Detect which cell encompasses the target text, then output its [X, Y] center coordinate. 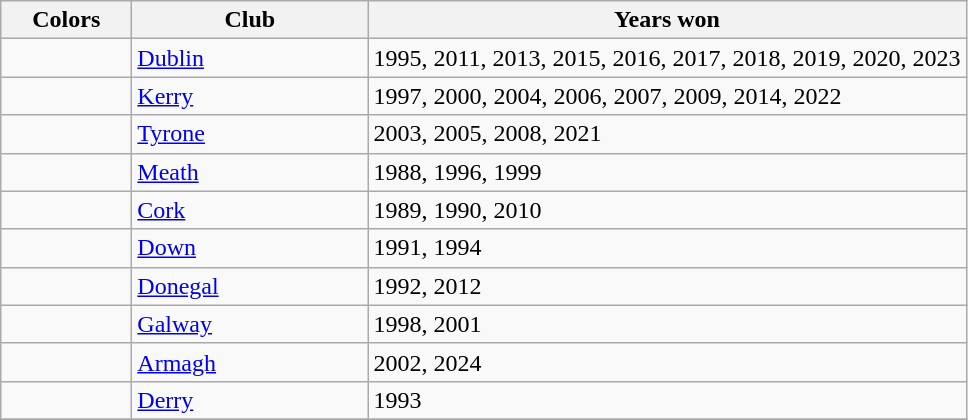
Tyrone [250, 134]
Down [250, 248]
2003, 2005, 2008, 2021 [667, 134]
1998, 2001 [667, 324]
Kerry [250, 96]
Years won [667, 20]
Galway [250, 324]
1995, 2011, 2013, 2015, 2016, 2017, 2018, 2019, 2020, 2023 [667, 58]
Donegal [250, 286]
1997, 2000, 2004, 2006, 2007, 2009, 2014, 2022 [667, 96]
Dublin [250, 58]
1992, 2012 [667, 286]
1993 [667, 400]
Meath [250, 172]
Colors [66, 20]
2002, 2024 [667, 362]
1989, 1990, 2010 [667, 210]
Club [250, 20]
Cork [250, 210]
1991, 1994 [667, 248]
Armagh [250, 362]
1988, 1996, 1999 [667, 172]
Derry [250, 400]
